Return the [x, y] coordinate for the center point of the cell that contains the specified text.  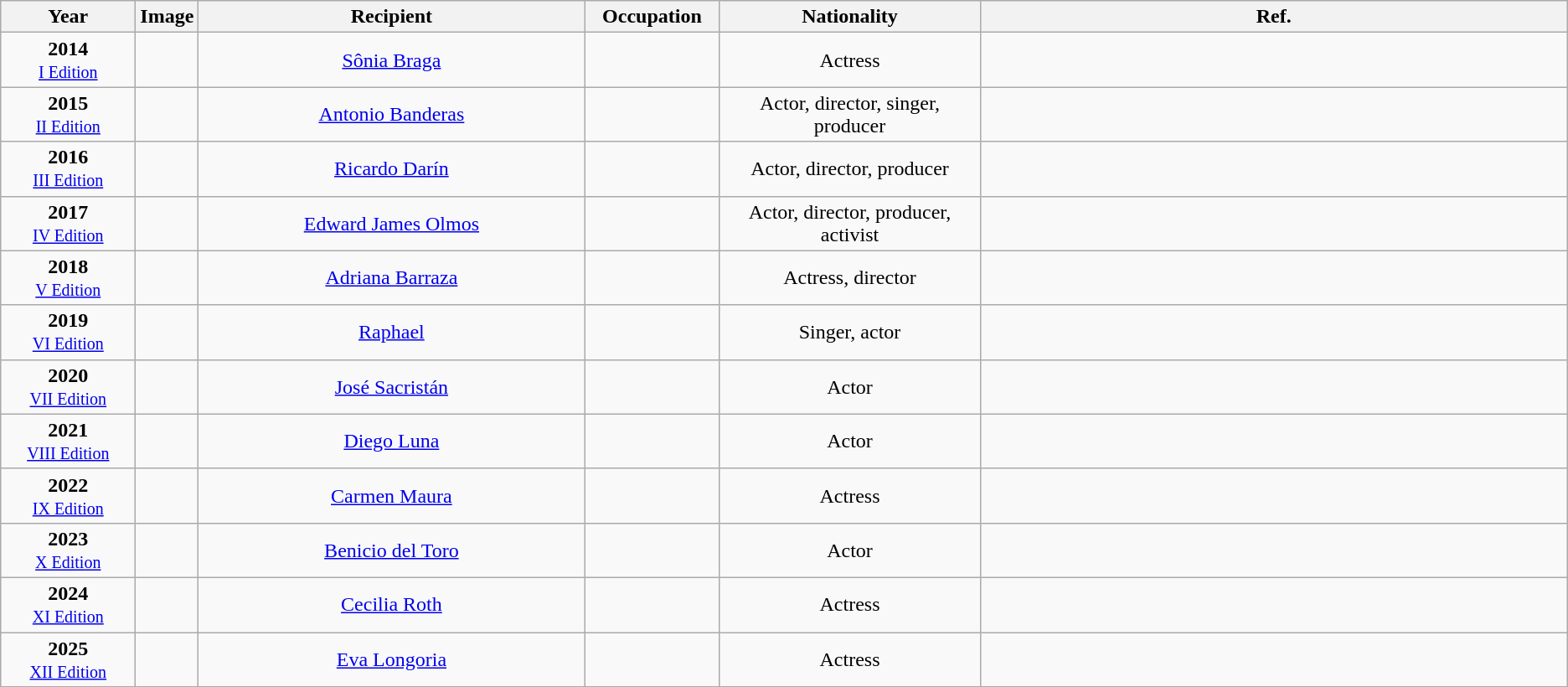
Eva Longoria [392, 659]
Image [168, 17]
Sônia Braga [392, 60]
Diego Luna [392, 441]
2017IV Edition [69, 223]
Ricardo Darín [392, 169]
2016III Edition [69, 169]
José Sacristán [392, 387]
Antonio Banderas [392, 114]
Actress, director [849, 278]
2015II Edition [69, 114]
Actor, director, producer, activist [849, 223]
Recipient [392, 17]
Nationality [849, 17]
Carmen Maura [392, 496]
2024XI Edition [69, 605]
Actor, director, singer, producer [849, 114]
2025XII Edition [69, 659]
2018V Edition [69, 278]
Actor, director, producer [849, 169]
Edward James Olmos [392, 223]
2019VI Edition [69, 332]
2023X Edition [69, 550]
2022IX Edition [69, 496]
2020VII Edition [69, 387]
Singer, actor [849, 332]
2021VIII Edition [69, 441]
Benicio del Toro [392, 550]
Cecilia Roth [392, 605]
Occupation [652, 17]
Adriana Barraza [392, 278]
Raphael [392, 332]
Year [69, 17]
Ref. [1273, 17]
2014I Edition [69, 60]
